Return (X, Y) of the center of cell containing provided text 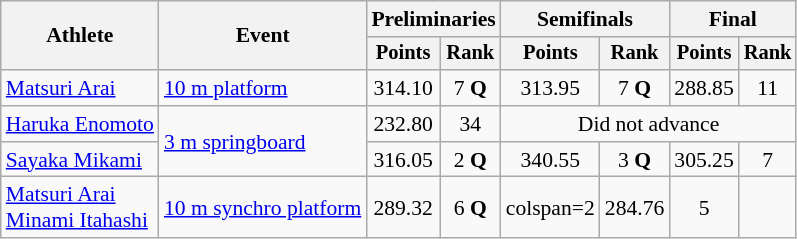
Semifinals (586, 19)
316.05 (403, 160)
232.80 (403, 124)
Athlete (80, 36)
Final (732, 19)
Matsuri Arai Minami Itahashi (80, 208)
289.32 (403, 208)
10 m platform (262, 88)
288.85 (704, 88)
34 (470, 124)
11 (768, 88)
3 m springboard (262, 142)
Matsuri Arai (80, 88)
Haruka Enomoto (80, 124)
340.55 (550, 160)
5 (704, 208)
Preliminaries (433, 19)
Sayaka Mikami (80, 160)
10 m synchro platform (262, 208)
7 (768, 160)
Event (262, 36)
305.25 (704, 160)
313.95 (550, 88)
6 Q (470, 208)
Did not advance (649, 124)
colspan=2 (550, 208)
3 Q (634, 160)
314.10 (403, 88)
284.76 (634, 208)
2 Q (470, 160)
